Pinpoint the cell where the given text exists, returning its [x, y] midpoint coordinate. 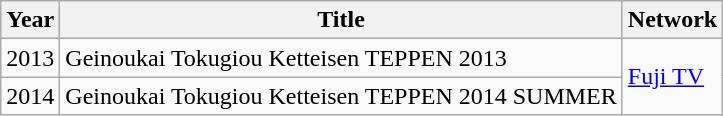
2013 [30, 58]
Title [341, 20]
Geinoukai Tokugiou Ketteisen TEPPEN 2013 [341, 58]
Year [30, 20]
2014 [30, 96]
Fuji TV [672, 77]
Network [672, 20]
Geinoukai Tokugiou Ketteisen TEPPEN 2014 SUMMER [341, 96]
